Find where the given text appears and provide that cell's center as [X, Y] coordinate. 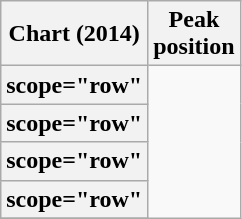
Chart (2014) [74, 34]
Peakposition [194, 34]
